Extract the [X, Y] coordinate from the center of the cell holding the provided text.  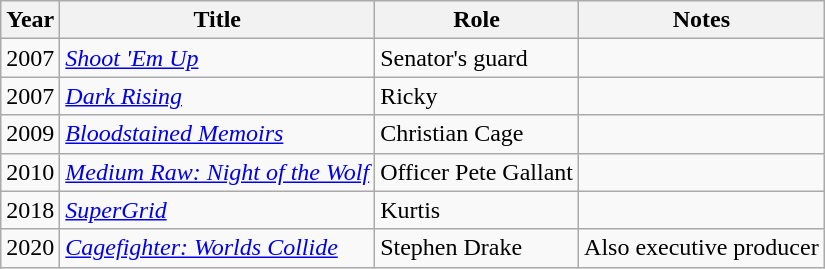
Senator's guard [477, 58]
Medium Raw: Night of the Wolf [218, 172]
Officer Pete Gallant [477, 172]
Bloodstained Memoirs [218, 134]
Ricky [477, 96]
Christian Cage [477, 134]
Kurtis [477, 210]
Title [218, 20]
SuperGrid [218, 210]
Dark Rising [218, 96]
Notes [702, 20]
Shoot 'Em Up [218, 58]
2018 [30, 210]
Cagefighter: Worlds Collide [218, 248]
2020 [30, 248]
2009 [30, 134]
2010 [30, 172]
Year [30, 20]
Stephen Drake [477, 248]
Role [477, 20]
Also executive producer [702, 248]
